Locate the cell with the specified text and output its [X, Y] center coordinate. 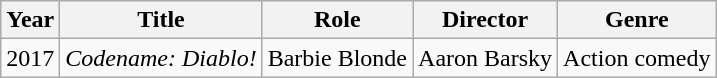
2017 [30, 58]
Aaron Barsky [486, 58]
Genre [637, 20]
Codename: Diablo! [161, 58]
Year [30, 20]
Barbie Blonde [337, 58]
Director [486, 20]
Action comedy [637, 58]
Role [337, 20]
Title [161, 20]
